For the text-containing cell, return its midpoint in (x, y) coordinate format. 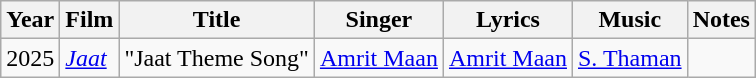
"Jaat Theme Song" (217, 58)
Lyrics (508, 20)
Title (217, 20)
2025 (30, 58)
Year (30, 20)
Notes (721, 20)
Jaat (90, 58)
Film (90, 20)
Singer (378, 20)
S. Thaman (630, 58)
Music (630, 20)
